Capture the cell that displays the provided text and extract its (x, y) central coordinate. 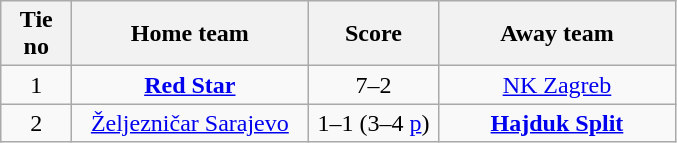
Score (374, 34)
Away team (557, 34)
Željezničar Sarajevo (190, 123)
1 (36, 85)
Tie no (36, 34)
NK Zagreb (557, 85)
7–2 (374, 85)
1–1 (3–4 p) (374, 123)
Red Star (190, 85)
Home team (190, 34)
Hajduk Split (557, 123)
2 (36, 123)
